Return (x, y) of the center of cell containing provided text 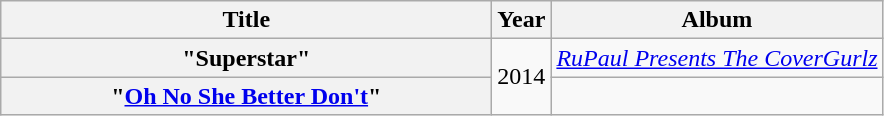
Title (246, 20)
2014 (522, 77)
Album (717, 20)
RuPaul Presents The CoverGurlz (717, 58)
"Oh No She Better Don't" (246, 96)
Year (522, 20)
"Superstar" (246, 58)
